Identify which cell holds the provided text, then report its [X, Y] central coordinate. 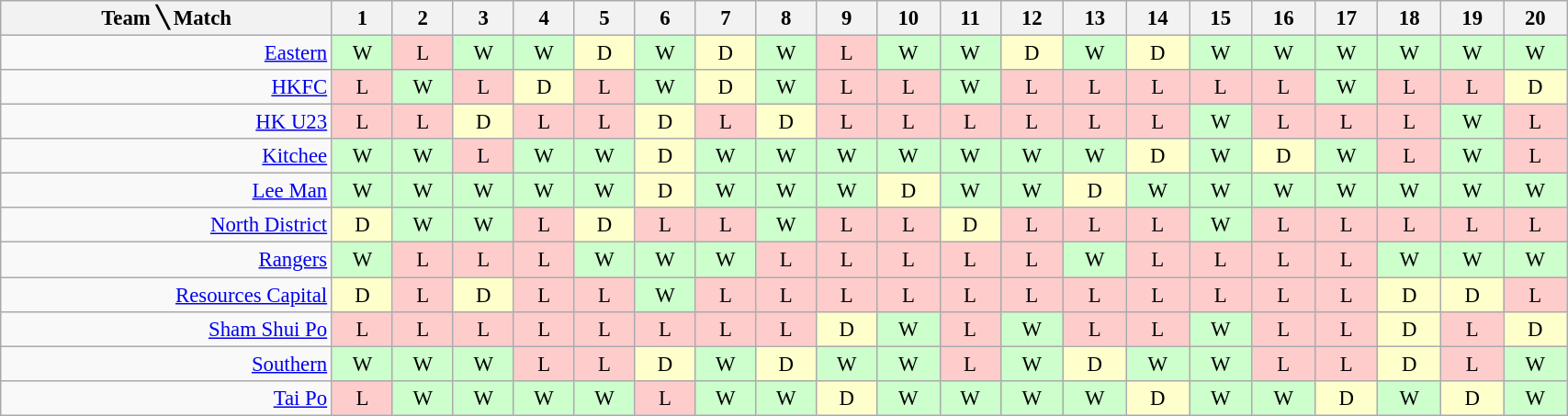
HKFC [167, 87]
Rangers [167, 260]
20 [1536, 18]
Southern [167, 364]
Team ╲ Match [167, 18]
2 [423, 18]
Resources Capital [167, 295]
9 [847, 18]
5 [604, 18]
15 [1220, 18]
3 [483, 18]
Eastern [167, 53]
HK U23 [167, 122]
16 [1283, 18]
1 [362, 18]
Kitchee [167, 156]
Tai Po [167, 398]
18 [1409, 18]
Lee Man [167, 191]
6 [665, 18]
4 [544, 18]
17 [1346, 18]
10 [908, 18]
North District [167, 225]
12 [1032, 18]
19 [1472, 18]
13 [1095, 18]
Sham Shui Po [167, 329]
14 [1157, 18]
7 [726, 18]
8 [786, 18]
11 [970, 18]
